Find where the given text appears and provide that cell's center as [X, Y] coordinate. 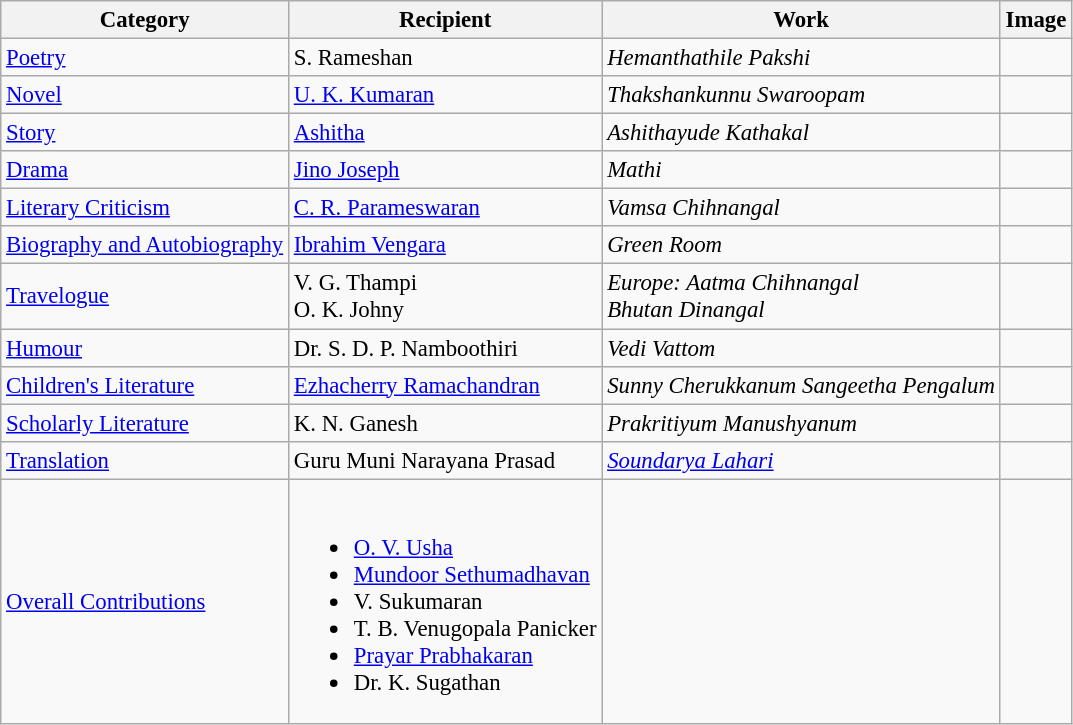
Europe: Aatma ChihnangalBhutan Dinangal [801, 296]
Green Room [801, 245]
Ashithayude Kathakal [801, 133]
O. V. UshaMundoor SethumadhavanV. SukumaranT. B. Venugopala PanickerPrayar PrabhakaranDr. K. Sugathan [444, 602]
Story [145, 133]
Ashitha [444, 133]
Mathi [801, 170]
Dr. S. D. P. Namboothiri [444, 348]
S. Rameshan [444, 58]
Children's Literature [145, 385]
Jino Joseph [444, 170]
Vamsa Chihnangal [801, 208]
V. G. ThampiO. K. Johny [444, 296]
C. R. Parameswaran [444, 208]
Thakshankunnu Swaroopam [801, 95]
Hemanthathile Pakshi [801, 58]
Drama [145, 170]
Image [1036, 20]
Translation [145, 460]
Ezhacherry Ramachandran [444, 385]
Category [145, 20]
Poetry [145, 58]
U. K. Kumaran [444, 95]
Novel [145, 95]
Prakritiyum Manushyanum [801, 423]
Literary Criticism [145, 208]
Travelogue [145, 296]
Work [801, 20]
K. N. Ganesh [444, 423]
Soundarya Lahari [801, 460]
Overall Contributions [145, 602]
Scholarly Literature [145, 423]
Biography and Autobiography [145, 245]
Vedi Vattom [801, 348]
Sunny Cherukkanum Sangeetha Pengalum [801, 385]
Guru Muni Narayana Prasad [444, 460]
Humour [145, 348]
Ibrahim Vengara [444, 245]
Recipient [444, 20]
